Extract the (X, Y) coordinate from the center of the cell holding the provided text.  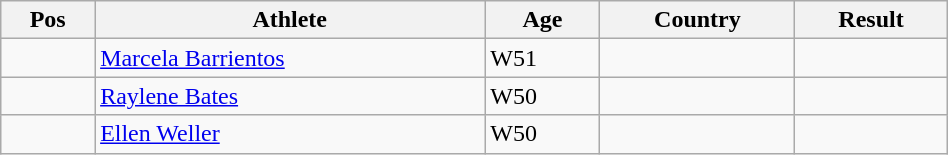
Marcela Barrientos (290, 58)
Raylene Bates (290, 96)
Result (871, 20)
W51 (542, 58)
Ellen Weller (290, 134)
Pos (48, 20)
Country (698, 20)
Athlete (290, 20)
Age (542, 20)
